Find where the given text appears and provide that cell's center as (X, Y) coordinate. 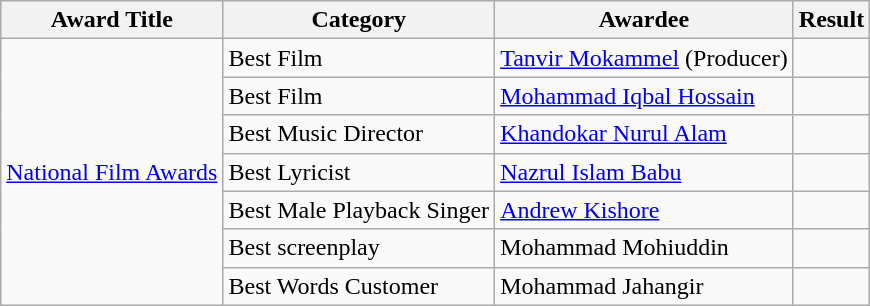
Result (831, 20)
National Film Awards (112, 172)
Mohammad Mohiuddin (644, 248)
Best Music Director (359, 134)
Best screenplay (359, 248)
Andrew Kishore (644, 210)
Khandokar Nurul Alam (644, 134)
Best Words Customer (359, 286)
Mohammad Iqbal Hossain (644, 96)
Best Male Playback Singer (359, 210)
Award Title (112, 20)
Nazrul Islam Babu (644, 172)
Awardee (644, 20)
Best Lyricist (359, 172)
Tanvir Mokammel (Producer) (644, 58)
Category (359, 20)
Mohammad Jahangir (644, 286)
